Determine the [X, Y] coordinate at the center of the cell enclosing the given text.  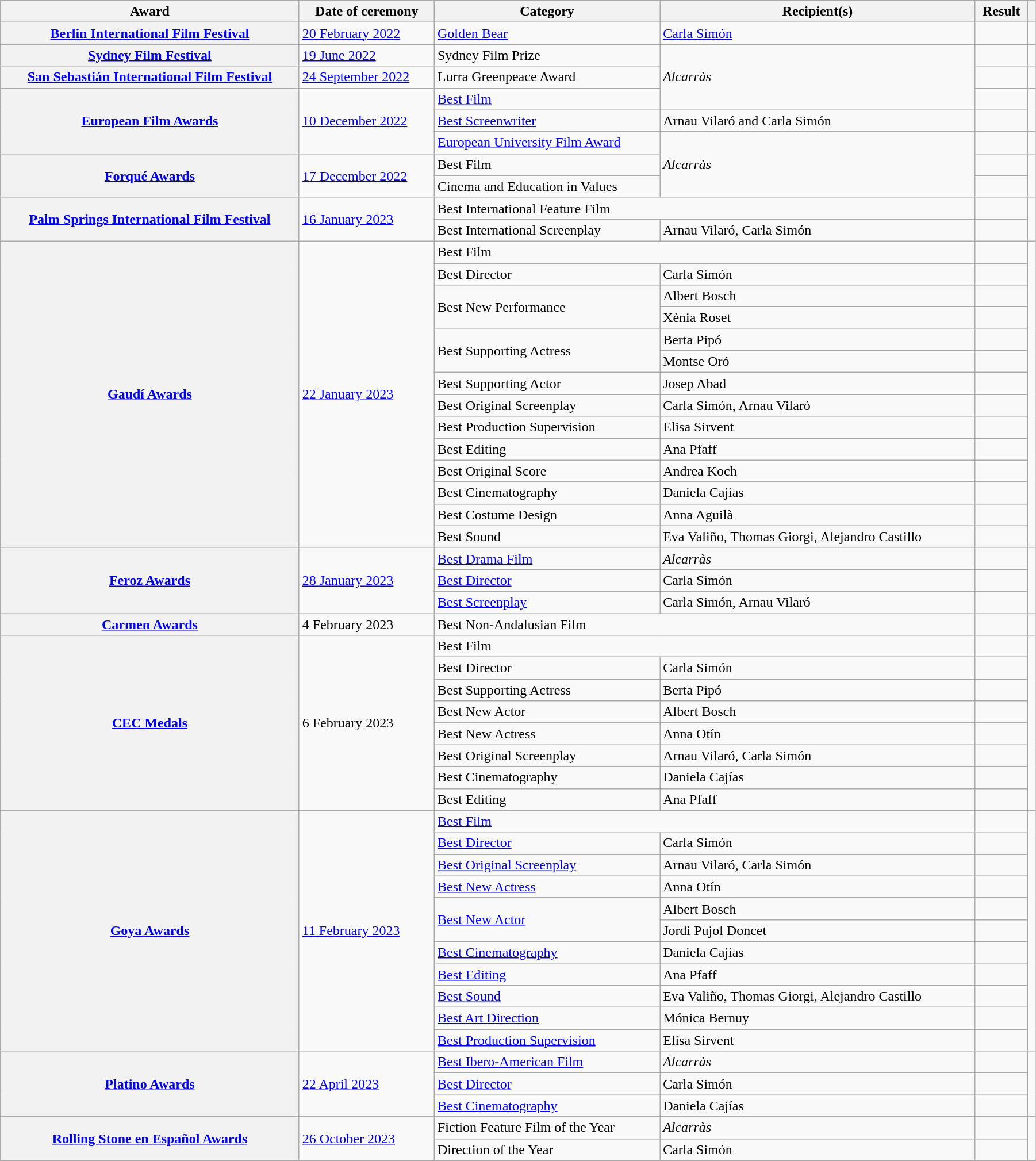
Feroz Awards [149, 580]
Best Ibero-American Film [547, 1062]
22 January 2023 [367, 394]
Best International Feature Film [705, 208]
Andrea Koch [818, 471]
16 January 2023 [367, 219]
Goya Awards [149, 930]
European University Film Award [547, 143]
Palm Springs International Film Festival [149, 219]
Direction of the Year [547, 1149]
28 January 2023 [367, 580]
Best Supporting Actor [547, 384]
Arnau Vilaró and Carla Simón [818, 121]
Best Original Score [547, 471]
Rolling Stone en Español Awards [149, 1139]
Platino Awards [149, 1084]
Recipient(s) [818, 12]
Category [547, 12]
Best New Performance [547, 307]
San Sebastián International Film Festival [149, 77]
European Film Awards [149, 121]
10 December 2022 [367, 121]
Xènia Roset [818, 318]
26 October 2023 [367, 1139]
19 June 2022 [367, 55]
Best International Screenplay [547, 230]
Golden Bear [547, 33]
Gaudí Awards [149, 394]
17 December 2022 [367, 175]
Best Screenplay [547, 602]
Josep Abad [818, 384]
Best Art Direction [547, 1018]
Sydney Film Prize [547, 55]
Berlin International Film Festival [149, 33]
Mónica Bernuy [818, 1018]
Date of ceremony [367, 12]
20 February 2022 [367, 33]
Result [1002, 12]
11 February 2023 [367, 930]
Cinema and Education in Values [547, 186]
Best Costume Design [547, 515]
22 April 2023 [367, 1084]
Best Drama Film [547, 558]
Best Screenwriter [547, 121]
Lurra Greenpeace Award [547, 77]
24 September 2022 [367, 77]
Anna Aguilà [818, 515]
Forqué Awards [149, 175]
Sydney Film Festival [149, 55]
Carmen Awards [149, 624]
4 February 2023 [367, 624]
Best Non-Andalusian Film [705, 624]
Award [149, 12]
CEC Medals [149, 723]
Jordi Pujol Doncet [818, 930]
Montse Oró [818, 362]
Fiction Feature Film of the Year [547, 1128]
6 February 2023 [367, 723]
